Return the (x, y) coordinate for the center point of the cell that contains the specified text.  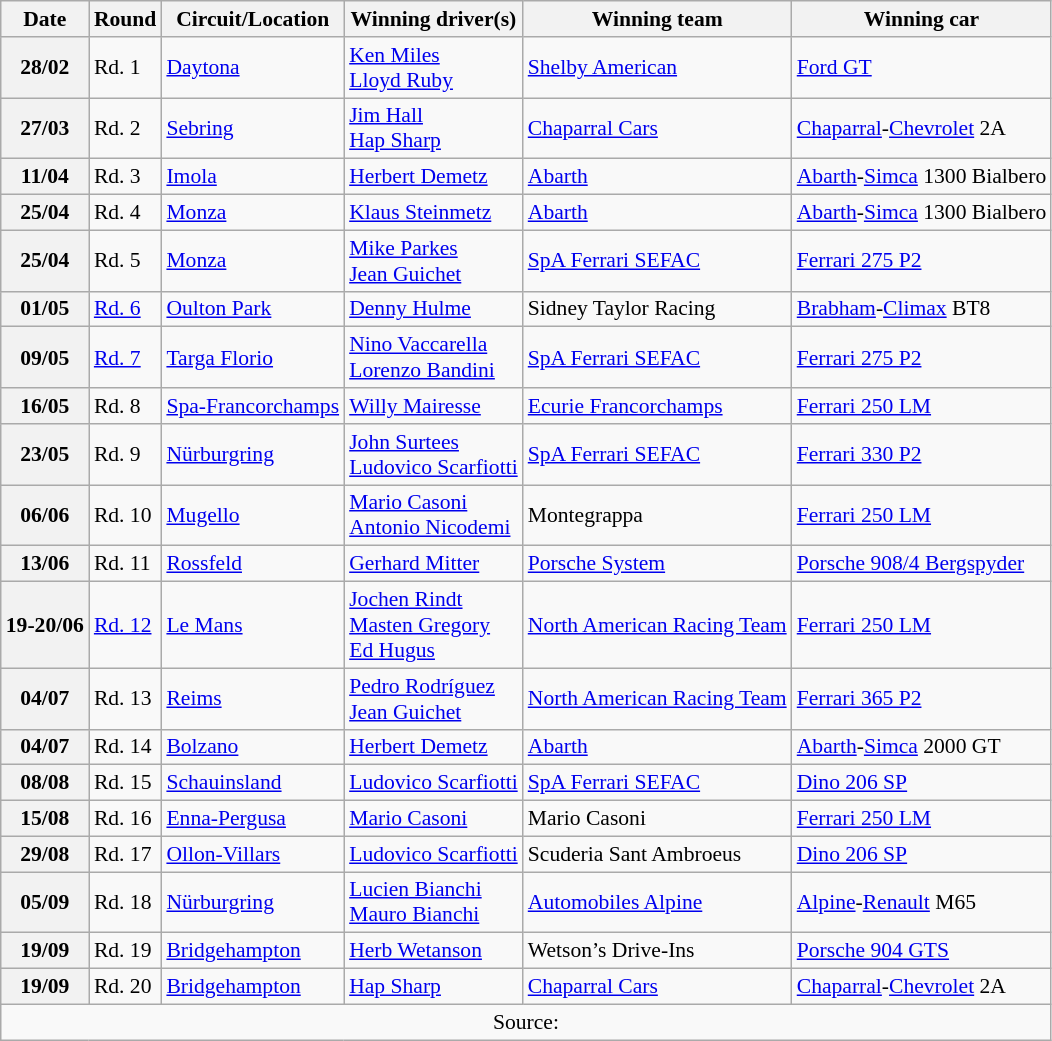
Rd. 2 (126, 128)
Scuderia Sant Ambroeus (658, 854)
Rd. 13 (126, 698)
Rd. 11 (126, 564)
Bolzano (252, 747)
06/06 (45, 516)
Gerhard Mitter (434, 564)
Rd. 16 (126, 819)
Rd. 17 (126, 854)
Ford GT (922, 68)
05/09 (45, 902)
Ferrari 365 P2 (922, 698)
08/08 (45, 783)
Schauinsland (252, 783)
Porsche 908/4 Bergspyder (922, 564)
28/02 (45, 68)
Daytona (252, 68)
Winning car (922, 19)
Klaus Steinmetz (434, 213)
Imola (252, 177)
Ferrari 330 P2 (922, 454)
01/05 (45, 309)
Mario Casoni Antonio Nicodemi (434, 516)
Rd. 7 (126, 358)
Porsche 904 GTS (922, 951)
Oulton Park (252, 309)
Rd. 10 (126, 516)
Date (45, 19)
Rd. 4 (126, 213)
Shelby American (658, 68)
Abarth-Simca 2000 GT (922, 747)
Hap Sharp (434, 987)
Source: (526, 1022)
23/05 (45, 454)
Rd. 18 (126, 902)
Rd. 1 (126, 68)
Circuit/Location (252, 19)
Rd. 3 (126, 177)
Enna-Pergusa (252, 819)
Ecurie Francorchamps (658, 406)
Le Mans (252, 626)
Montegrappa (658, 516)
Nino Vaccarella Lorenzo Bandini (434, 358)
Rd. 15 (126, 783)
16/05 (45, 406)
Rd. 14 (126, 747)
Rd. 9 (126, 454)
Rossfeld (252, 564)
Lucien Bianchi Mauro Bianchi (434, 902)
Brabham-Climax BT8 (922, 309)
Willy Mairesse (434, 406)
Wetson’s Drive-Ins (658, 951)
Jim Hall Hap Sharp (434, 128)
Spa-Francorchamps (252, 406)
Ollon-Villars (252, 854)
Mike Parkes Jean Guichet (434, 260)
Round (126, 19)
Rd. 6 (126, 309)
Alpine-Renault M65 (922, 902)
Pedro Rodríguez Jean Guichet (434, 698)
Rd. 5 (126, 260)
09/05 (45, 358)
29/08 (45, 854)
Rd. 12 (126, 626)
Ken Miles Lloyd Ruby (434, 68)
Sidney Taylor Racing (658, 309)
11/04 (45, 177)
Rd. 20 (126, 987)
Jochen Rindt Masten Gregory Ed Hugus (434, 626)
Automobiles Alpine (658, 902)
19-20/06 (45, 626)
Reims (252, 698)
Sebring (252, 128)
Rd. 19 (126, 951)
Winning team (658, 19)
Porsche System (658, 564)
27/03 (45, 128)
Winning driver(s) (434, 19)
John Surtees Ludovico Scarfiotti (434, 454)
15/08 (45, 819)
Targa Florio (252, 358)
Herb Wetanson (434, 951)
13/06 (45, 564)
Mugello (252, 516)
Denny Hulme (434, 309)
Rd. 8 (126, 406)
